Determine the [X, Y] coordinate at the center of the cell enclosing the given text.  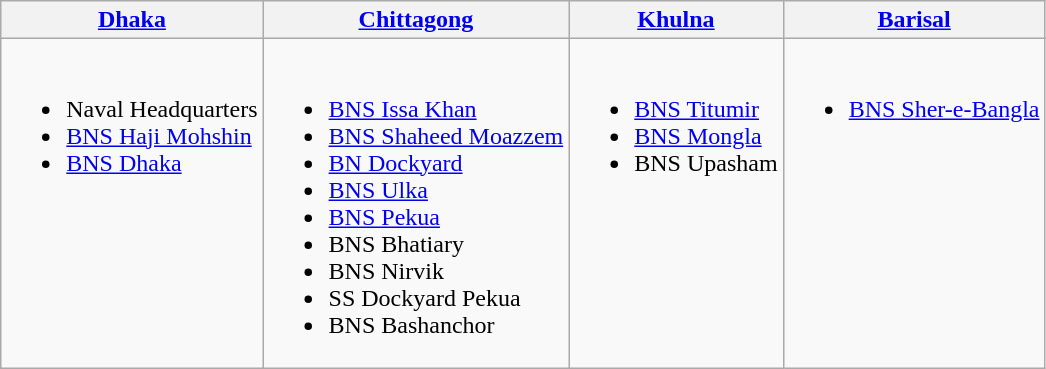
Chittagong [416, 20]
Naval HeadquartersBNS Haji MohshinBNS Dhaka [132, 204]
BNS TitumirBNS MonglaBNS Upasham [676, 204]
BNS Issa KhanBNS Shaheed MoazzemBN DockyardBNS UlkaBNS PekuaBNS BhatiaryBNS NirvikSS Dockyard PekuaBNS Bashanchor [416, 204]
Dhaka [132, 20]
Barisal [914, 20]
Khulna [676, 20]
BNS Sher-e-Bangla [914, 204]
